Extract the (x, y) coordinate from the center of the cell holding the provided text.  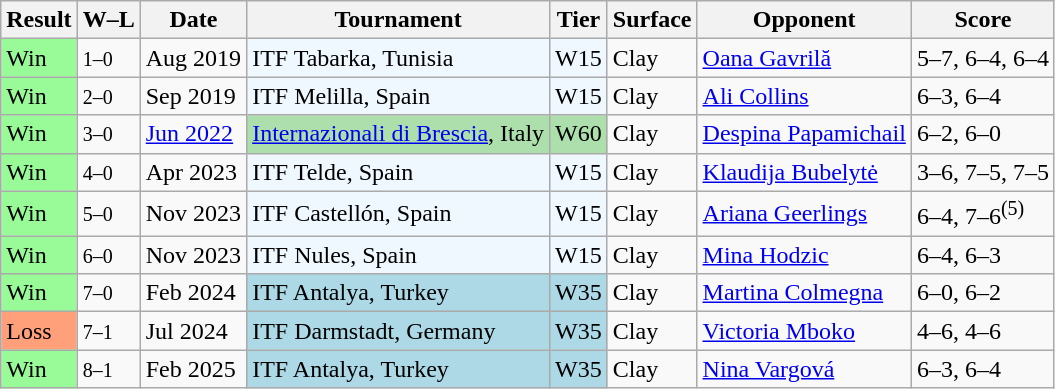
7–1 (108, 331)
Mina Hodzic (804, 255)
Loss (39, 331)
Klaudija Bubelytė (804, 172)
Ali Collins (804, 96)
ITF Melilla, Spain (398, 96)
Martina Colmegna (804, 293)
Feb 2024 (193, 293)
Score (982, 20)
Surface (652, 20)
6–4, 6–3 (982, 255)
5–0 (108, 214)
7–0 (108, 293)
3–6, 7–5, 7–5 (982, 172)
Ariana Geerlings (804, 214)
6–0, 6–2 (982, 293)
6–2, 6–0 (982, 134)
ITF Telde, Spain (398, 172)
Victoria Mboko (804, 331)
ITF Darmstadt, Germany (398, 331)
Jun 2022 (193, 134)
Tier (579, 20)
2–0 (108, 96)
Date (193, 20)
4–0 (108, 172)
Internazionali di Brescia, Italy (398, 134)
ITF Tabarka, Tunisia (398, 58)
Apr 2023 (193, 172)
Tournament (398, 20)
8–1 (108, 369)
Feb 2025 (193, 369)
ITF Castellón, Spain (398, 214)
6–0 (108, 255)
ITF Nules, Spain (398, 255)
Jul 2024 (193, 331)
Sep 2019 (193, 96)
6–4, 7–6(5) (982, 214)
W–L (108, 20)
3–0 (108, 134)
4–6, 4–6 (982, 331)
W60 (579, 134)
5–7, 6–4, 6–4 (982, 58)
Despina Papamichail (804, 134)
Result (39, 20)
1–0 (108, 58)
Oana Gavrilă (804, 58)
Opponent (804, 20)
Nina Vargová (804, 369)
Aug 2019 (193, 58)
